Identify which cell holds the provided text, then report its [x, y] central coordinate. 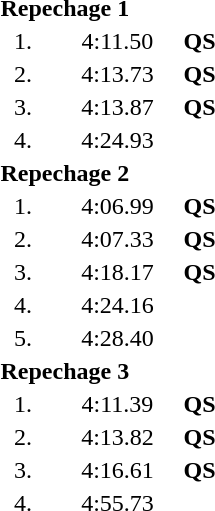
4:11.39 [118, 404]
4:16.61 [118, 470]
4:28.40 [118, 338]
4:07.33 [118, 239]
4:24.16 [118, 305]
4:13.87 [118, 107]
4:13.82 [118, 437]
4:13.73 [118, 74]
4:06.99 [118, 206]
4:11.50 [118, 41]
4:18.17 [118, 272]
4:24.93 [118, 140]
